From the cell containing the given text, extract its center point as (x, y) coordinate. 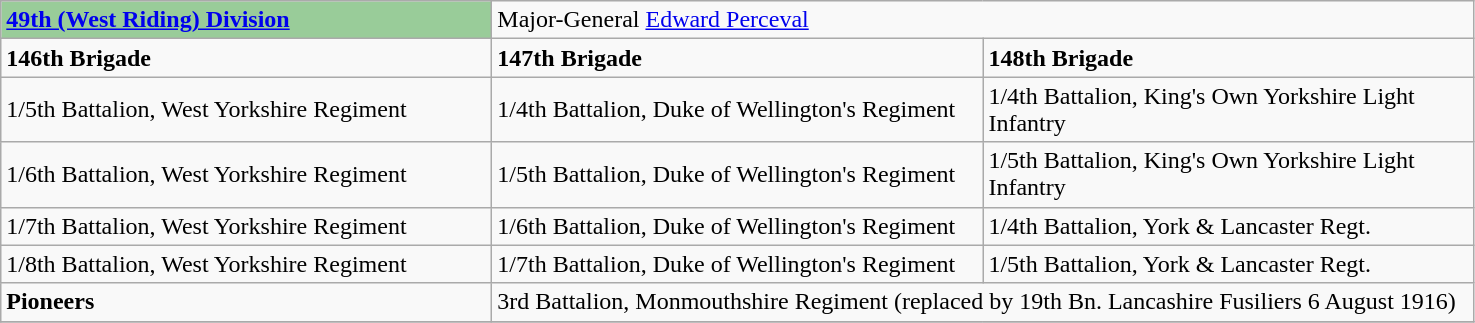
1/7th Battalion, Duke of Wellington's Regiment (738, 264)
1/4th Battalion, Duke of Wellington's Regiment (738, 110)
49th (West Riding) Division (246, 20)
1/4th Battalion, King's Own Yorkshire Light Infantry (1228, 110)
1/6th Battalion, Duke of Wellington's Regiment (738, 226)
1/7th Battalion, West Yorkshire Regiment (246, 226)
1/5th Battalion, West Yorkshire Regiment (246, 110)
1/8th Battalion, West Yorkshire Regiment (246, 264)
Pioneers (246, 302)
1/5th Battalion, King's Own Yorkshire Light Infantry (1228, 174)
1/5th Battalion, Duke of Wellington's Regiment (738, 174)
148th Brigade (1228, 58)
1/5th Battalion, York & Lancaster Regt. (1228, 264)
1/6th Battalion, West Yorkshire Regiment (246, 174)
147th Brigade (738, 58)
146th Brigade (246, 58)
Major-General Edward Perceval (983, 20)
3rd Battalion, Monmouthshire Regiment (replaced by 19th Bn. Lancashire Fusiliers 6 August 1916) (983, 302)
1/4th Battalion, York & Lancaster Regt. (1228, 226)
